Search for the cell housing the specified text and yield its [x, y] center coordinate. 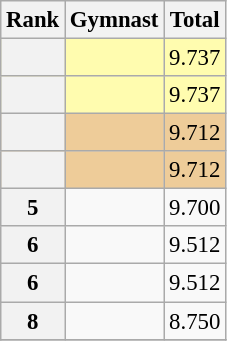
Total [195, 20]
Gymnast [114, 20]
8 [33, 321]
5 [33, 208]
Rank [33, 20]
9.700 [195, 208]
8.750 [195, 321]
